Search for the cell housing the specified text and yield its [X, Y] center coordinate. 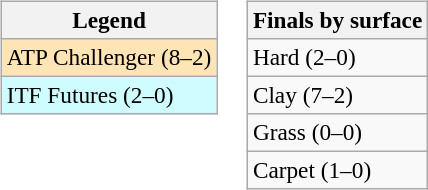
Hard (2–0) [337, 57]
ATP Challenger (8–2) [108, 57]
Finals by surface [337, 20]
ITF Futures (2–0) [108, 95]
Carpet (1–0) [337, 171]
Clay (7–2) [337, 95]
Legend [108, 20]
Grass (0–0) [337, 133]
